Locate the cell with the specified text and output its [X, Y] center coordinate. 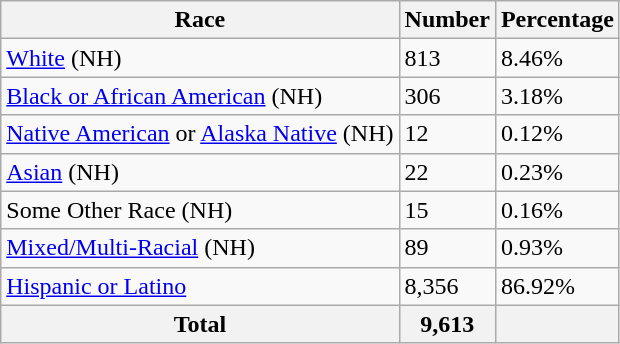
86.92% [557, 286]
3.18% [557, 96]
Native American or Alaska Native (NH) [200, 134]
15 [447, 210]
0.93% [557, 248]
Number [447, 20]
813 [447, 58]
Black or African American (NH) [200, 96]
8.46% [557, 58]
0.23% [557, 172]
306 [447, 96]
89 [447, 248]
12 [447, 134]
0.12% [557, 134]
White (NH) [200, 58]
Hispanic or Latino [200, 286]
Some Other Race (NH) [200, 210]
22 [447, 172]
Percentage [557, 20]
Race [200, 20]
Total [200, 324]
Asian (NH) [200, 172]
0.16% [557, 210]
Mixed/Multi-Racial (NH) [200, 248]
8,356 [447, 286]
9,613 [447, 324]
